Identify which cell holds the provided text, then report its [X, Y] central coordinate. 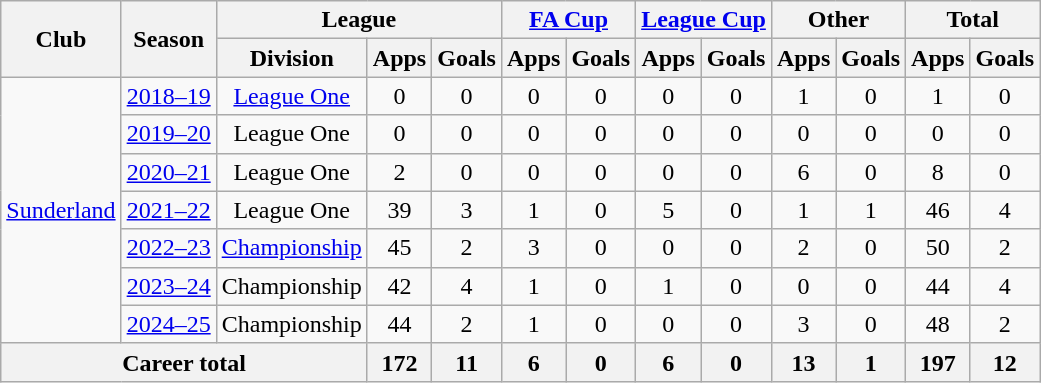
Sunderland [61, 210]
FA Cup [568, 20]
48 [938, 324]
46 [938, 210]
13 [803, 362]
2021–22 [168, 210]
Other [838, 20]
Division [292, 58]
197 [938, 362]
Club [61, 39]
50 [938, 248]
5 [668, 210]
2019–20 [168, 134]
172 [399, 362]
Season [168, 39]
11 [467, 362]
League Cup [704, 20]
2018–19 [168, 96]
2022–23 [168, 248]
League [358, 20]
12 [1005, 362]
2023–24 [168, 286]
42 [399, 286]
2024–25 [168, 324]
8 [938, 172]
45 [399, 248]
39 [399, 210]
2020–21 [168, 172]
Total [973, 20]
Career total [184, 362]
